Return [x, y] of the center of cell containing provided text 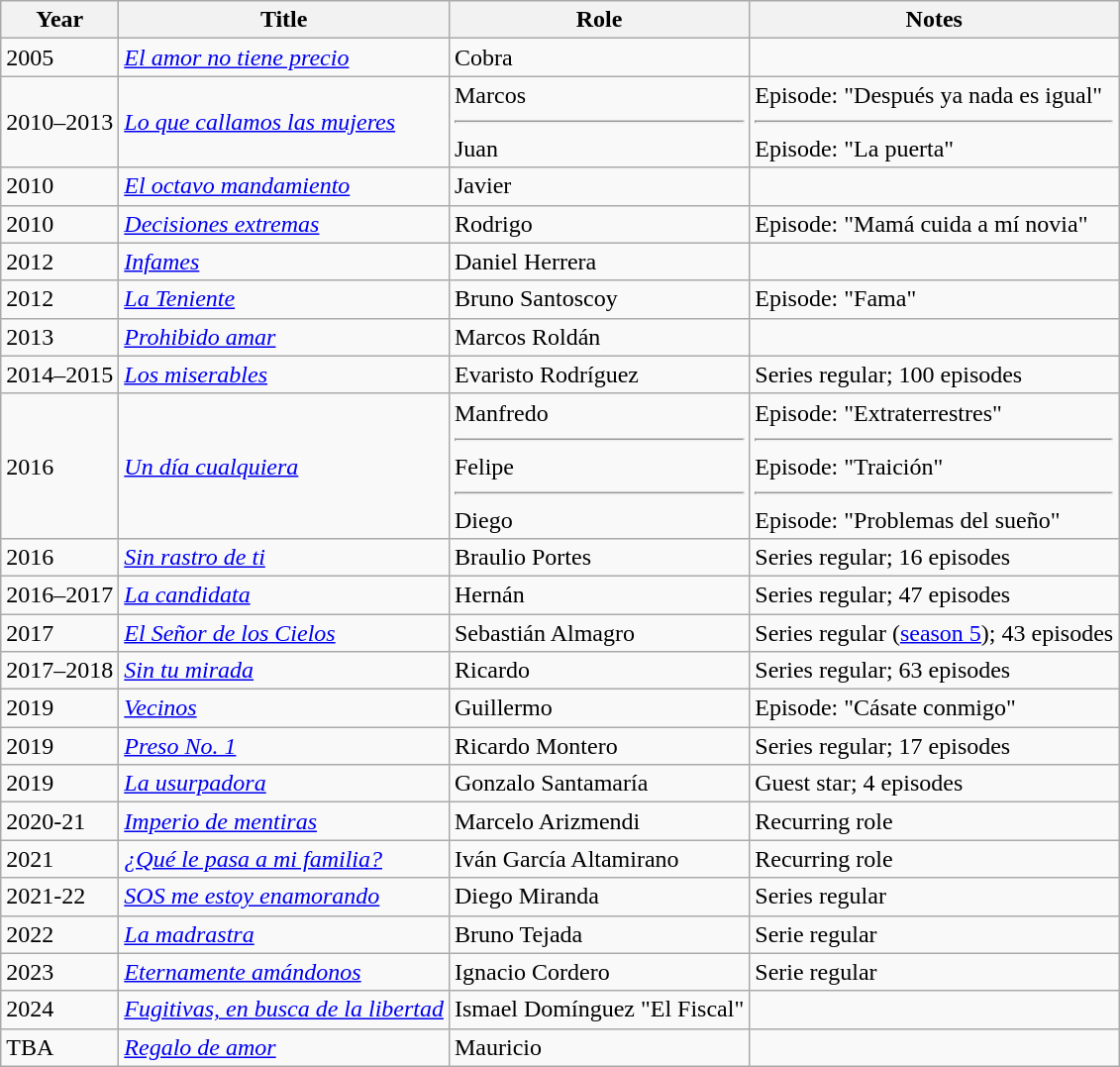
TBA [59, 1047]
Gonzalo Santamaría [598, 784]
¿Qué le pasa a mi familia? [284, 859]
Episode: "Mamá cuida a mí novia" [935, 224]
Sin rastro de ti [284, 557]
La usurpadora [284, 784]
Series regular; 47 episodes [935, 594]
Preso No. 1 [284, 746]
Cobra [598, 57]
Guillermo [598, 708]
Series regular; 100 episodes [935, 374]
Guest star; 4 episodes [935, 784]
Fugitivas, en busca de la libertad [284, 1010]
Un día cualquiera [284, 466]
Marcelo Arizmendi [598, 821]
Ismael Domínguez "El Fiscal" [598, 1010]
Ricardo [598, 671]
Imperio de mentiras [284, 821]
2021-22 [59, 897]
Series regular; 16 episodes [935, 557]
2017 [59, 633]
Series regular (season 5); 43 episodes [935, 633]
Episode: "Extraterrestres"Episode: "Traición"Episode: "Problemas del sueño" [935, 466]
Lo que callamos las mujeres [284, 122]
Mauricio [598, 1047]
Javier [598, 186]
Role [598, 20]
Episode: "Después ya nada es igual"Episode: "La puerta" [935, 122]
2021 [59, 859]
2020-21 [59, 821]
Decisiones extremas [284, 224]
2017–2018 [59, 671]
Braulio Portes [598, 557]
Prohibido amar [284, 337]
Ignacio Cordero [598, 972]
SOS me estoy enamorando [284, 897]
ManfredoFelipeDiego [598, 466]
Title [284, 20]
2013 [59, 337]
Bruno Tejada [598, 934]
Regalo de amor [284, 1047]
El amor no tiene precio [284, 57]
Series regular; 17 episodes [935, 746]
Evaristo Rodríguez [598, 374]
La madrastra [284, 934]
Eternamente amándonos [284, 972]
Iván García Altamirano [598, 859]
Daniel Herrera [598, 262]
2022 [59, 934]
El Señor de los Cielos [284, 633]
Hernán [598, 594]
Sin tu mirada [284, 671]
Marcos Roldán [598, 337]
Series regular; 63 episodes [935, 671]
Infames [284, 262]
Diego Miranda [598, 897]
El octavo mandamiento [284, 186]
Rodrigo [598, 224]
Episode: "Cásate conmigo" [935, 708]
Notes [935, 20]
2016–2017 [59, 594]
2024 [59, 1010]
La Teniente [284, 299]
2023 [59, 972]
2014–2015 [59, 374]
Vecinos [284, 708]
La candidata [284, 594]
Ricardo Montero [598, 746]
2005 [59, 57]
Episode: "Fama" [935, 299]
MarcosJuan [598, 122]
2010–2013 [59, 122]
Year [59, 20]
Series regular [935, 897]
Los miserables [284, 374]
Bruno Santoscoy [598, 299]
Sebastián Almagro [598, 633]
